From the cell containing the given text, extract its center point as [x, y] coordinate. 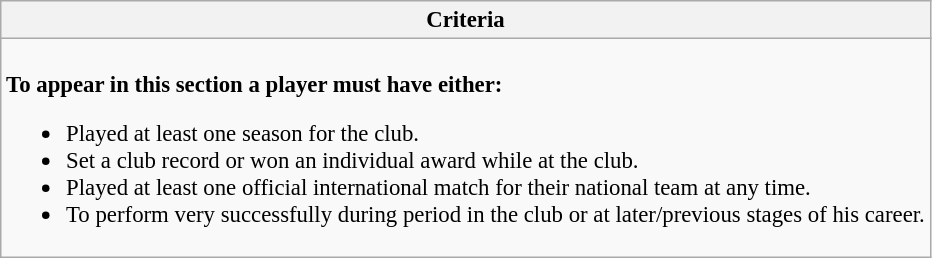
Criteria [466, 20]
